Extract the (x, y) coordinate from the center of the cell holding the provided text.  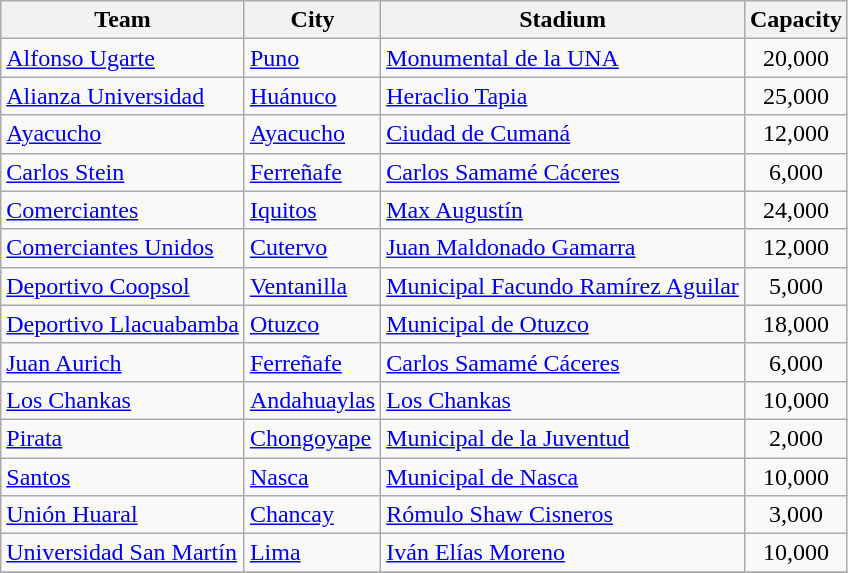
Chongoyape (312, 438)
Nasca (312, 477)
Municipal Facundo Ramírez Aguilar (563, 286)
Otuzco (312, 324)
Ventanilla (312, 286)
Capacity (796, 20)
Rómulo Shaw Cisneros (563, 515)
Heraclio Tapia (563, 96)
Municipal de Nasca (563, 477)
Team (123, 20)
Chancay (312, 515)
Lima (312, 553)
Pirata (123, 438)
Iván Elías Moreno (563, 553)
Juan Aurich (123, 362)
Santos (123, 477)
Municipal de la Juventud (563, 438)
Universidad San Martín (123, 553)
City (312, 20)
Deportivo Llacuabamba (123, 324)
Alianza Universidad (123, 96)
Cutervo (312, 248)
Ciudad de Cumaná (563, 134)
18,000 (796, 324)
25,000 (796, 96)
Carlos Stein (123, 172)
Deportivo Coopsol (123, 286)
Puno (312, 58)
Comerciantes (123, 210)
Andahuaylas (312, 400)
Max Augustín (563, 210)
Juan Maldonado Gamarra (563, 248)
Huánuco (312, 96)
Alfonso Ugarte (123, 58)
Stadium (563, 20)
Municipal de Otuzco (563, 324)
24,000 (796, 210)
3,000 (796, 515)
Iquitos (312, 210)
Comerciantes Unidos (123, 248)
2,000 (796, 438)
5,000 (796, 286)
Monumental de la UNA (563, 58)
Unión Huaral (123, 515)
20,000 (796, 58)
